From the cell containing the given text, extract its center point as (X, Y) coordinate. 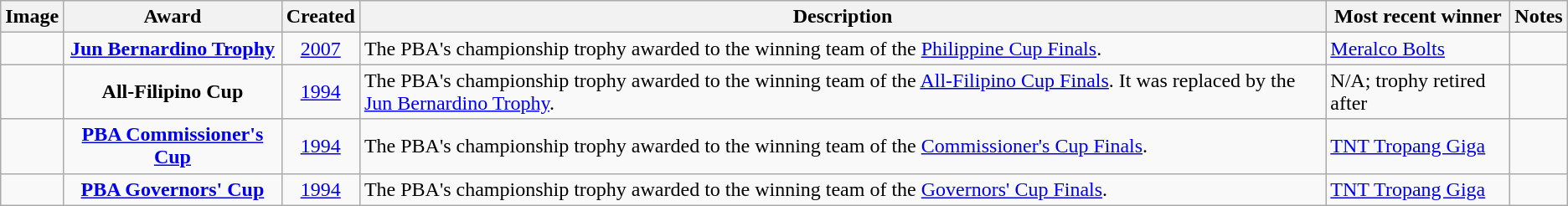
All-Filipino Cup (173, 92)
2007 (320, 49)
PBA Commissioner's Cup (173, 146)
Created (320, 17)
Description (843, 17)
The PBA's championship trophy awarded to the winning team of the Governors' Cup Finals. (843, 189)
PBA Governors' Cup (173, 189)
The PBA's championship trophy awarded to the winning team of the Commissioner's Cup Finals. (843, 146)
The PBA's championship trophy awarded to the winning team of the Philippine Cup Finals. (843, 49)
Meralco Bolts (1418, 49)
The PBA's championship trophy awarded to the winning team of the All-Filipino Cup Finals. It was replaced by the Jun Bernardino Trophy. (843, 92)
Award (173, 17)
Image (32, 17)
Jun Bernardino Trophy (173, 49)
Notes (1539, 17)
N/A; trophy retired after (1418, 92)
Most recent winner (1418, 17)
